Locate the cell with the specified text and output its (x, y) center coordinate. 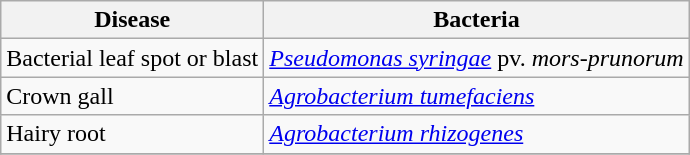
Pseudomonas syringae pv. mors-prunorum (477, 58)
Disease (132, 20)
Agrobacterium rhizogenes (477, 134)
Crown gall (132, 96)
Hairy root (132, 134)
Agrobacterium tumefaciens (477, 96)
Bacteria (477, 20)
Bacterial leaf spot or blast (132, 58)
